Return the (X, Y) coordinate for the center point of the cell that contains the specified text.  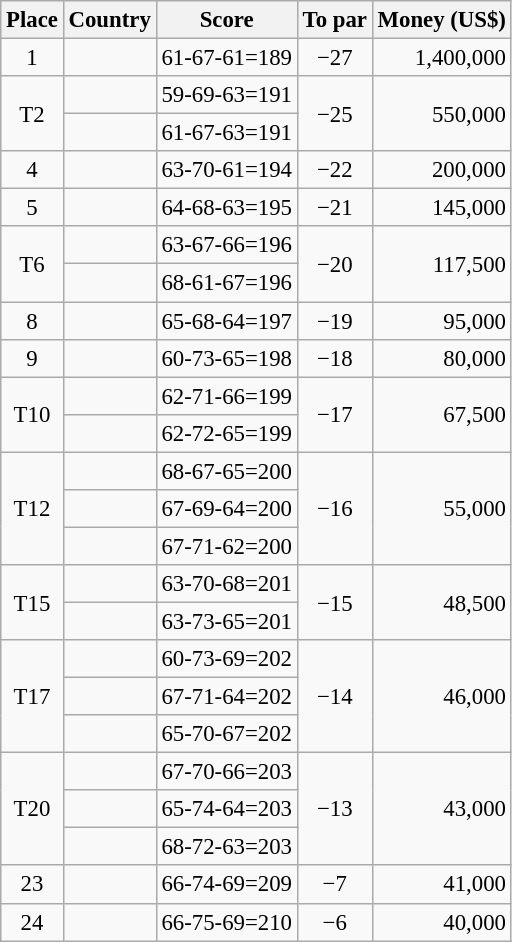
60-73-65=198 (226, 358)
T17 (32, 696)
To par (334, 20)
Place (32, 20)
67-69-64=200 (226, 509)
117,500 (442, 264)
−16 (334, 508)
1 (32, 58)
550,000 (442, 114)
−25 (334, 114)
−13 (334, 810)
T15 (32, 602)
68-61-67=196 (226, 283)
T2 (32, 114)
145,000 (442, 208)
65-68-64=197 (226, 321)
Country (110, 20)
46,000 (442, 696)
T10 (32, 414)
41,000 (442, 885)
59-69-63=191 (226, 95)
48,500 (442, 602)
9 (32, 358)
−20 (334, 264)
67-71-62=200 (226, 546)
68-67-65=200 (226, 471)
63-67-66=196 (226, 245)
−14 (334, 696)
T6 (32, 264)
63-70-61=194 (226, 170)
68-72-63=203 (226, 847)
61-67-61=189 (226, 58)
Score (226, 20)
67,500 (442, 414)
62-71-66=199 (226, 396)
200,000 (442, 170)
95,000 (442, 321)
40,000 (442, 922)
62-72-65=199 (226, 433)
−22 (334, 170)
−18 (334, 358)
66-75-69=210 (226, 922)
5 (32, 208)
−7 (334, 885)
55,000 (442, 508)
67-71-64=202 (226, 697)
Money (US$) (442, 20)
T20 (32, 810)
65-70-67=202 (226, 734)
24 (32, 922)
63-70-68=201 (226, 584)
23 (32, 885)
4 (32, 170)
61-67-63=191 (226, 133)
43,000 (442, 810)
8 (32, 321)
67-70-66=203 (226, 772)
−21 (334, 208)
66-74-69=209 (226, 885)
T12 (32, 508)
63-73-65=201 (226, 621)
60-73-69=202 (226, 659)
80,000 (442, 358)
65-74-64=203 (226, 809)
64-68-63=195 (226, 208)
−6 (334, 922)
−15 (334, 602)
−19 (334, 321)
−17 (334, 414)
−27 (334, 58)
1,400,000 (442, 58)
